From the cell containing the given text, extract its center point as [x, y] coordinate. 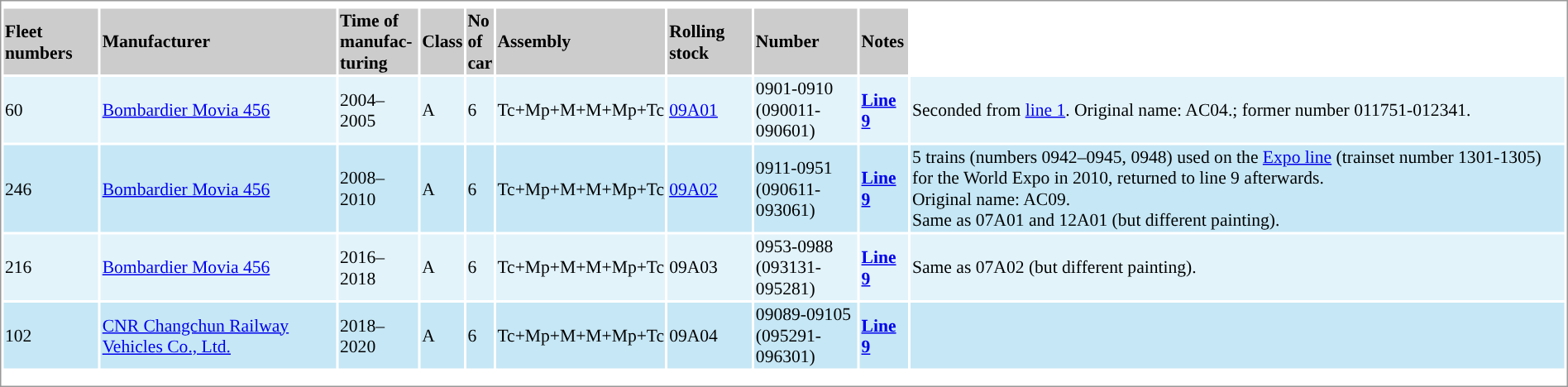
09A03 [710, 268]
246 [51, 189]
2008–2010 [379, 189]
CNR Changchun Railway Vehicles Co., Ltd. [218, 336]
60 [51, 110]
Time of manufac-turing [379, 41]
2016–2018 [379, 268]
Class [442, 41]
216 [51, 268]
Fleet numbers [51, 41]
Rolling stock [710, 41]
0953-0988(093131-095281) [806, 268]
Assembly [581, 41]
2018–2020 [379, 336]
0911-0951(090611-093061) [806, 189]
09089-09105(095291-096301) [806, 336]
102 [51, 336]
Manufacturer [218, 41]
0901-0910(090011-090601) [806, 110]
Number [806, 41]
09A01 [710, 110]
2004–2005 [379, 110]
No of car [480, 41]
09A02 [710, 189]
Same as 07A02 (but different painting). [1237, 268]
Notes [884, 41]
09A04 [710, 336]
Seconded from line 1. Original name: AC04.; former number 011751-012341. [1237, 110]
